Pinpoint the cell where the given text exists, returning its (x, y) midpoint coordinate. 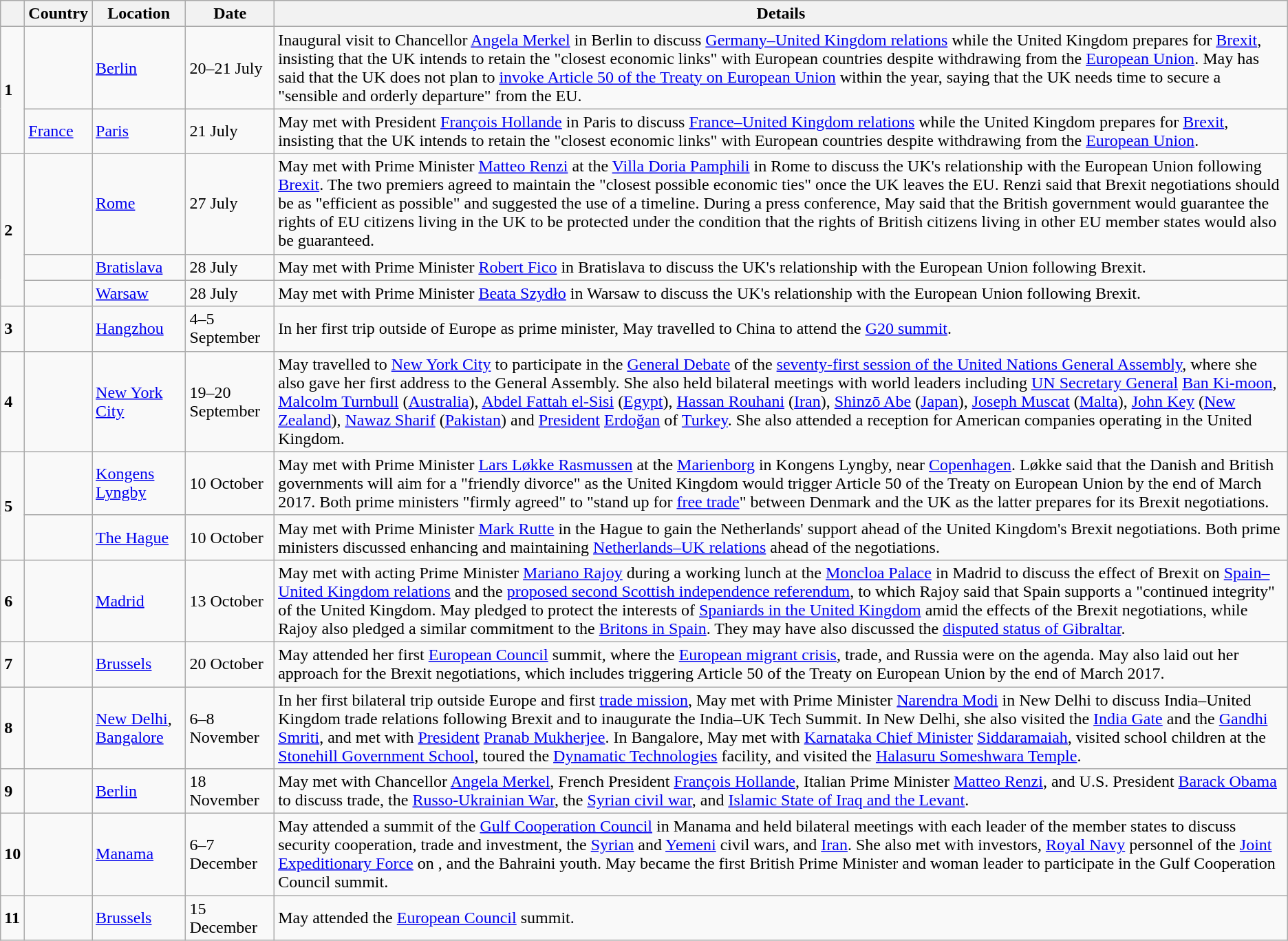
19–20 September (230, 401)
Bratislava (139, 267)
New York City (139, 401)
Country (58, 14)
4–5 September (230, 329)
8 (12, 728)
The Hague (139, 537)
May attended the European Council summit. (782, 918)
20 October (230, 664)
Hangzhou (139, 329)
5 (12, 505)
13 October (230, 600)
15 December (230, 918)
1 (12, 90)
11 (12, 918)
New Delhi, Bangalore (139, 728)
21 July (230, 131)
18 November (230, 792)
Madrid (139, 600)
Warsaw (139, 293)
10 (12, 855)
3 (12, 329)
7 (12, 664)
Kongens Lyngby (139, 483)
Manama (139, 855)
4 (12, 401)
In her first trip outside of Europe as prime minister, May travelled to China to attend the G20 summit. (782, 329)
2 (12, 230)
6–8 November (230, 728)
6 (12, 600)
May met with Prime Minister Robert Fico in Bratislava to discuss the UK's relationship with the European Union following Brexit. (782, 267)
Date (230, 14)
Details (782, 14)
6–7 December (230, 855)
Rome (139, 204)
20–21 July (230, 67)
Paris (139, 131)
27 July (230, 204)
France (58, 131)
Location (139, 14)
May met with Prime Minister Beata Szydło in Warsaw to discuss the UK's relationship with the European Union following Brexit. (782, 293)
9 (12, 792)
